Scan for the cell matching the given text and deliver its (x, y) coordinate at center. 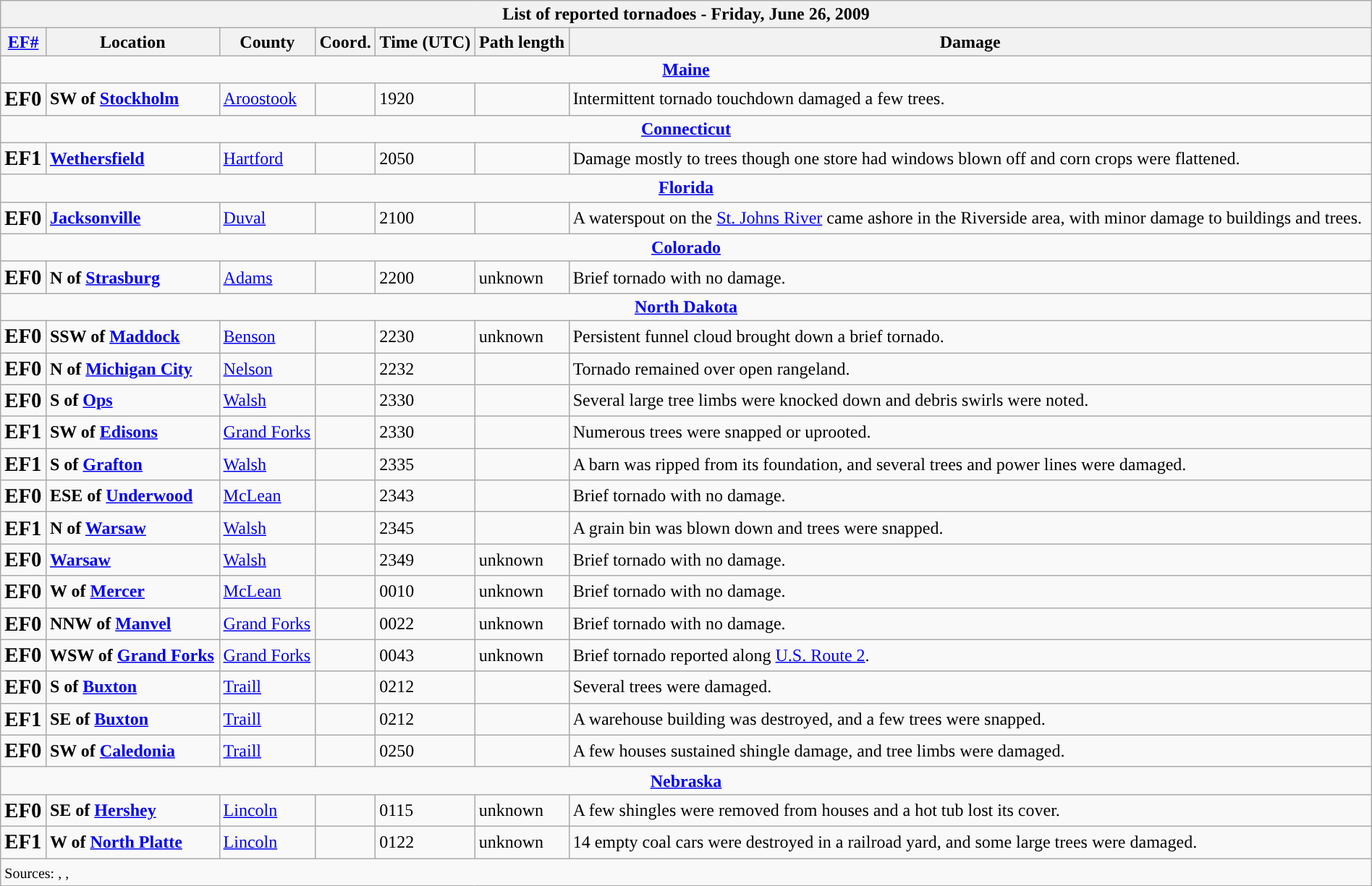
2345 (425, 528)
S of Ops (132, 401)
Jacksonville (132, 218)
Hartford (268, 158)
Persistent funnel cloud brought down a brief tornado. (970, 336)
Damage (970, 42)
Coord. (346, 42)
Benson (268, 336)
A warehouse building was destroyed, and a few trees were snapped. (970, 719)
County (268, 42)
2100 (425, 218)
Path length (522, 42)
EF# (23, 42)
Brief tornado reported along U.S. Route 2. (970, 655)
Location (132, 42)
Tornado remained over open rangeland. (970, 369)
Maine (686, 69)
0115 (425, 810)
Several large tree limbs were knocked down and debris swirls were noted. (970, 401)
A few houses sustained shingle damage, and tree limbs were damaged. (970, 751)
A few shingles were removed from houses and a hot tub lost its cover. (970, 810)
2050 (425, 158)
Numerous trees were snapped or uprooted. (970, 433)
2343 (425, 496)
A grain bin was blown down and trees were snapped. (970, 528)
1920 (425, 99)
SE of Buxton (132, 719)
Wethersfield (132, 158)
N of Michigan City (132, 369)
0043 (425, 655)
Damage mostly to trees though one store had windows blown off and corn crops were flattened. (970, 158)
Warsaw (132, 560)
Intermittent tornado touchdown damaged a few trees. (970, 99)
SW of Stockholm (132, 99)
Time (UTC) (425, 42)
2200 (425, 277)
W of North Platte (132, 842)
Sources: , , (686, 872)
2232 (425, 369)
N of Warsaw (132, 528)
A waterspout on the St. Johns River came ashore in the Riverside area, with minor damage to buildings and trees. (970, 218)
SSW of Maddock (132, 336)
North Dakota (686, 307)
Colorado (686, 247)
Adams (268, 277)
SE of Hershey (132, 810)
WSW of Grand Forks (132, 655)
Nebraska (686, 780)
ESE of Underwood (132, 496)
Nelson (268, 369)
Aroostook (268, 99)
Florida (686, 188)
NNW of Manvel (132, 623)
0010 (425, 592)
Connecticut (686, 129)
N of Strasburg (132, 277)
2335 (425, 464)
Several trees were damaged. (970, 687)
2349 (425, 560)
14 empty coal cars were destroyed in a railroad yard, and some large trees were damaged. (970, 842)
Duval (268, 218)
List of reported tornadoes - Friday, June 26, 2009 (686, 14)
S of Grafton (132, 464)
A barn was ripped from its foundation, and several trees and power lines were damaged. (970, 464)
2230 (425, 336)
0022 (425, 623)
W of Mercer (132, 592)
SW of Edisons (132, 433)
0122 (425, 842)
SW of Caledonia (132, 751)
0250 (425, 751)
S of Buxton (132, 687)
